From the cell containing the given text, extract its center point as [X, Y] coordinate. 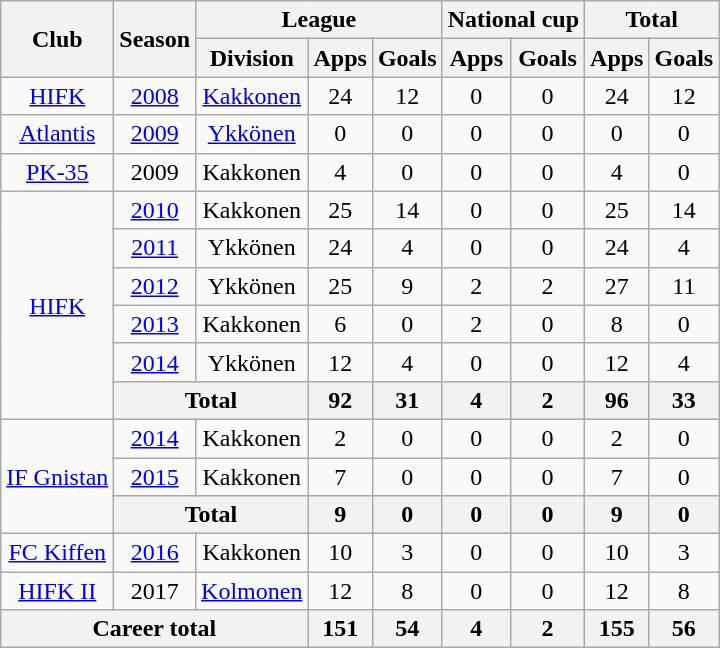
FC Kiffen [58, 553]
27 [617, 286]
PK-35 [58, 172]
2016 [155, 553]
Career total [154, 629]
2011 [155, 248]
2015 [155, 477]
54 [407, 629]
33 [684, 400]
151 [340, 629]
31 [407, 400]
2010 [155, 210]
6 [340, 324]
56 [684, 629]
92 [340, 400]
2017 [155, 591]
2013 [155, 324]
2012 [155, 286]
Atlantis [58, 134]
155 [617, 629]
HIFK II [58, 591]
11 [684, 286]
2008 [155, 96]
League [320, 20]
IF Gnistan [58, 476]
Kolmonen [252, 591]
Division [252, 58]
96 [617, 400]
National cup [513, 20]
Season [155, 39]
Club [58, 39]
